Determine the [X, Y] coordinate at the center of the cell enclosing the given text.  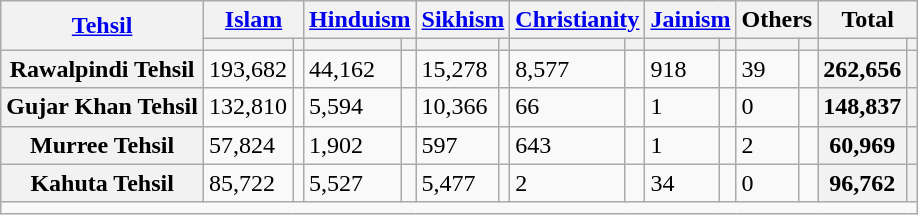
57,824 [248, 145]
597 [457, 145]
Total [868, 20]
44,162 [353, 69]
148,837 [862, 107]
Others [777, 20]
Gujar Khan Tehsil [102, 107]
34 [682, 183]
85,722 [248, 183]
Hinduism [360, 20]
Islam [253, 20]
60,969 [862, 145]
132,810 [248, 107]
Christianity [578, 20]
15,278 [457, 69]
5,477 [457, 183]
96,762 [862, 183]
8,577 [568, 69]
Murree Tehsil [102, 145]
Tehsil [102, 26]
66 [568, 107]
1,902 [353, 145]
262,656 [862, 69]
918 [682, 69]
Jainism [690, 20]
Kahuta Tehsil [102, 183]
193,682 [248, 69]
Sikhism [463, 20]
5,594 [353, 107]
5,527 [353, 183]
10,366 [457, 107]
643 [568, 145]
39 [767, 69]
Rawalpindi Tehsil [102, 69]
